Extract the [X, Y] coordinate from the center of the cell holding the provided text.  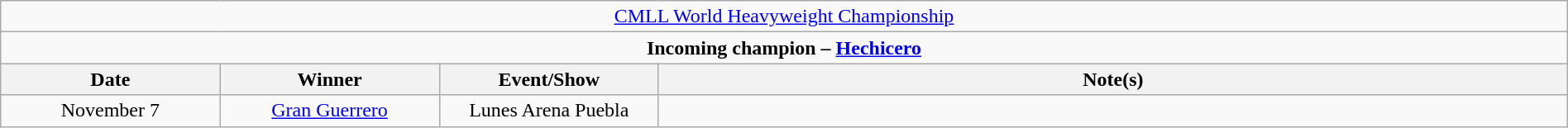
Date [111, 79]
Gran Guerrero [329, 111]
Note(s) [1113, 79]
Lunes Arena Puebla [549, 111]
Incoming champion – Hechicero [784, 48]
Event/Show [549, 79]
Winner [329, 79]
CMLL World Heavyweight Championship [784, 17]
November 7 [111, 111]
